For the text-containing cell, return its midpoint in [X, Y] coordinate format. 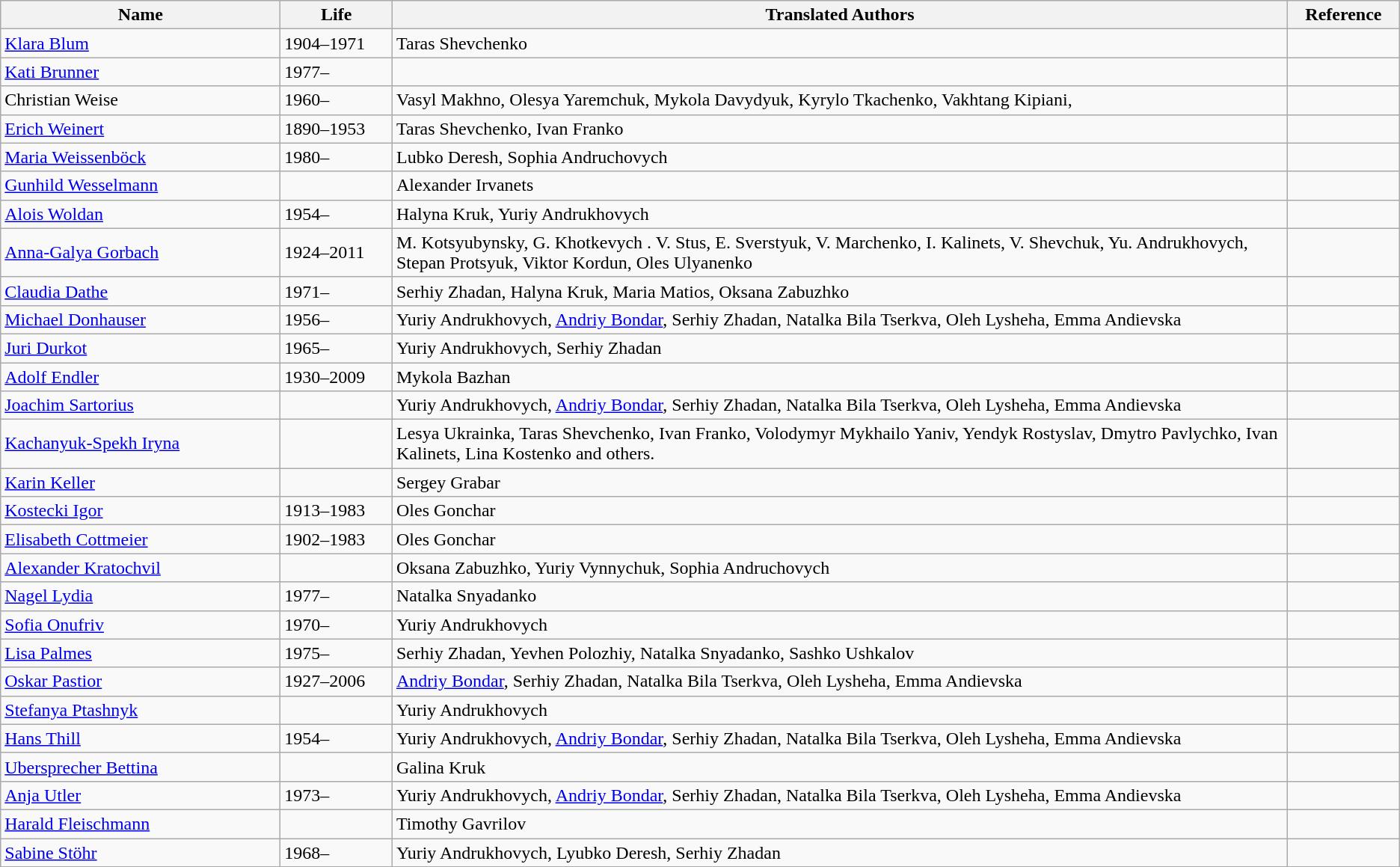
Ubersprecher Bettina [141, 767]
Kostecki Igor [141, 511]
Alexander Kratochvil [141, 568]
Lesya Ukrainka, Taras Shevchenko, Ivan Franko, Volodymyr Mykhailo Yaniv, Yendyk Rostyslav, Dmytro Pavlychko, Ivan Kalinets, Lina Kostenko and others. [839, 444]
Elisabeth Cottmeier [141, 539]
1956– [337, 319]
Juri Durkot [141, 348]
Serhiy Zhadan, Yevhen Polozhiy, Natalka Snyadanko, Sashko Ushkalov [839, 653]
Andriy Bondar, Serhiy Zhadan, Natalka Bila Tserkva, Oleh Lysheha, Emma Andievska [839, 681]
Sabine Stöhr [141, 852]
1970– [337, 625]
1980– [337, 157]
Alexander Irvanets [839, 186]
Taras Shevchenko [839, 43]
Klara Blum [141, 43]
Anna-Galya Gorbach [141, 253]
Anja Utler [141, 795]
Oksana Zabuzhko, Yuriy Vynnychuk, Sophia Andruchovych [839, 568]
1904–1971 [337, 43]
1960– [337, 100]
Timothy Gavrilov [839, 824]
Christian Weise [141, 100]
Nagel Lydia [141, 596]
Kachanyuk-Spekh Iryna [141, 444]
1924–2011 [337, 253]
Life [337, 15]
1973– [337, 795]
1965– [337, 348]
Claudia Dathe [141, 291]
Stefanya Ptashnyk [141, 710]
Natalka Snyadanko [839, 596]
1930–2009 [337, 376]
1902–1983 [337, 539]
Adolf Endler [141, 376]
Michael Donhauser [141, 319]
1971– [337, 291]
Reference [1344, 15]
1913–1983 [337, 511]
1968– [337, 852]
Joachim Sartorius [141, 405]
Galina Kruk [839, 767]
Karin Keller [141, 482]
Sofia Onufriv [141, 625]
Alois Woldan [141, 214]
Kati Brunner [141, 72]
Halyna Kruk, Yuriy Andrukhovych [839, 214]
1927–2006 [337, 681]
1975– [337, 653]
Harald Fleischmann [141, 824]
Taras Shevchenko, Ivan Franko [839, 129]
Mykola Bazhan [839, 376]
Lubko Deresh, Sophia Andruchovych [839, 157]
Name [141, 15]
Translated Authors [839, 15]
Hans Thill [141, 738]
Erich Weinert [141, 129]
Serhiy Zhadan, Halyna Kruk, Maria Matios, Oksana Zabuzhko [839, 291]
Oskar Pastior [141, 681]
Lisa Palmes [141, 653]
Yuriy Andrukhovych, Serhiy Zhadan [839, 348]
1890–1953 [337, 129]
Vasyl Makhno, Olesya Yaremchuk, Mykola Davydyuk, Kyrylo Tkachenko, Vakhtang Kipiani, [839, 100]
Yuriy Andrukhovych, Lyubko Deresh, Serhiy Zhadan [839, 852]
Gunhild Wesselmann [141, 186]
Maria Weissenböck [141, 157]
Sergey Grabar [839, 482]
